Determine the [x, y] coordinate at the center of the cell enclosing the given text.  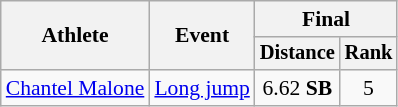
Final [326, 19]
Rank [369, 54]
Long jump [202, 88]
5 [369, 88]
Athlete [76, 36]
Distance [298, 54]
6.62 SB [298, 88]
Event [202, 36]
Chantel Malone [76, 88]
